Extract the [X, Y] coordinate from the center of the cell holding the provided text.  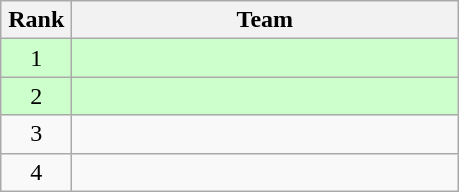
4 [36, 172]
Rank [36, 20]
Team [265, 20]
3 [36, 134]
1 [36, 58]
2 [36, 96]
